Capture the cell that displays the provided text and extract its (x, y) central coordinate. 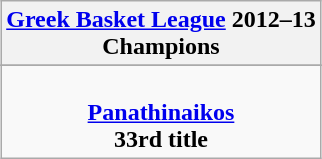
Panathinaikos33rd title (162, 112)
Greek Basket League 2012–13Champions (162, 34)
